For the text-containing cell, return its midpoint in (X, Y) coordinate format. 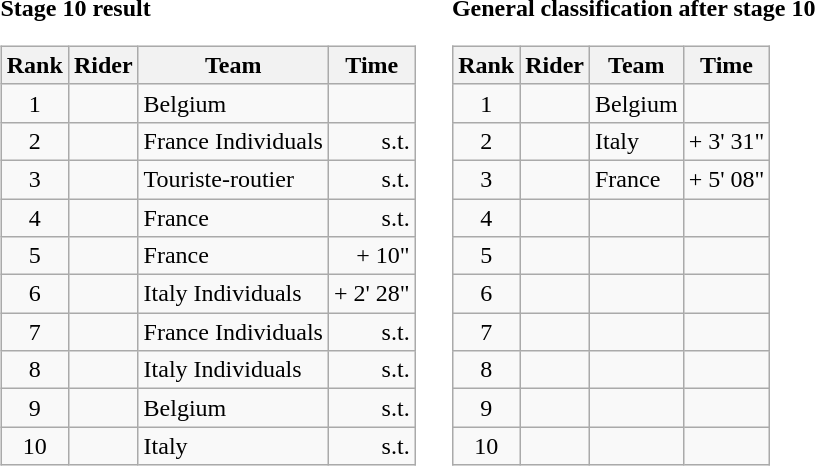
+ 10" (372, 256)
Touriste-routier (233, 179)
+ 2' 28" (372, 294)
+ 5' 08" (726, 179)
+ 3' 31" (726, 141)
